Provide the [X, Y] coordinate of the cell's center where the given text is located.  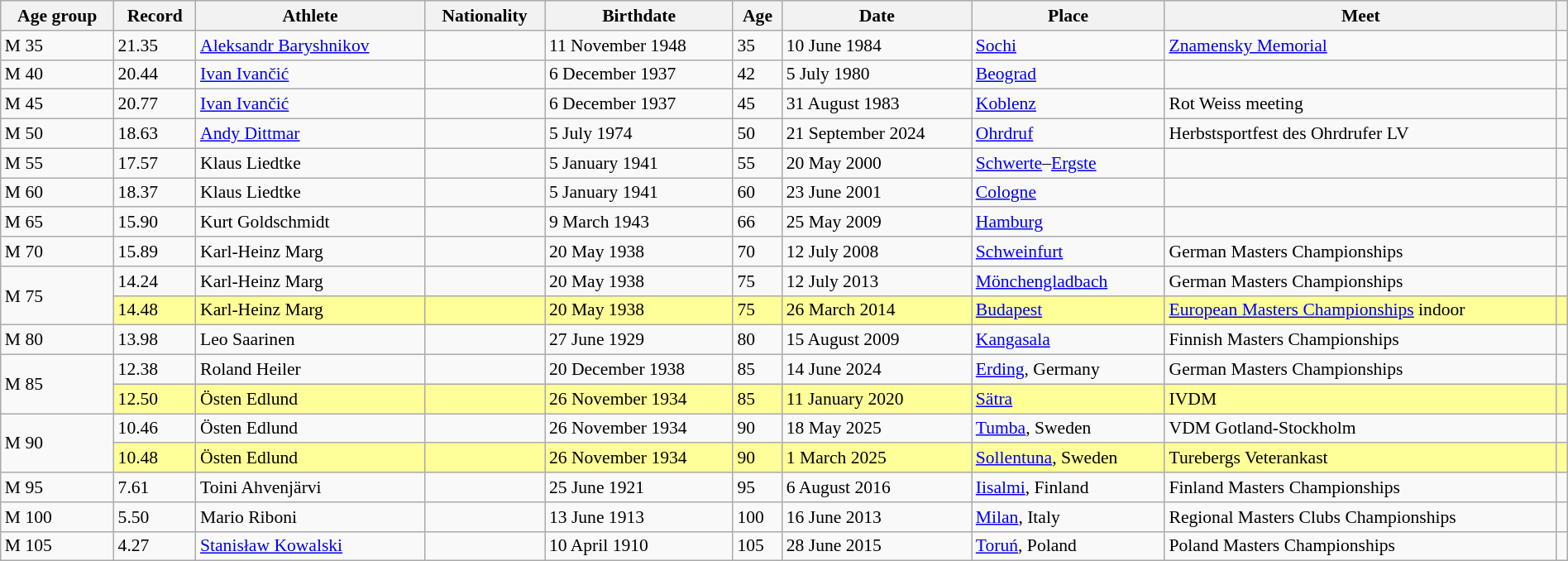
M 90 [58, 444]
Roland Heiler [310, 370]
10 April 1910 [639, 546]
26 March 2014 [877, 310]
Sochi [1068, 46]
Place [1068, 16]
Leo Saarinen [310, 340]
11 January 2020 [877, 399]
Budapest [1068, 310]
Poland Masters Championships [1360, 546]
16 June 2013 [877, 517]
23 June 2001 [877, 193]
Nationality [485, 16]
20.44 [155, 74]
Mario Riboni [310, 517]
12.50 [155, 399]
55 [758, 163]
18.63 [155, 134]
25 May 2009 [877, 223]
Finland Masters Championships [1360, 487]
M 75 [58, 296]
15.90 [155, 223]
M 70 [58, 252]
Age group [58, 16]
25 June 1921 [639, 487]
Athlete [310, 16]
14.48 [155, 310]
7.61 [155, 487]
12.38 [155, 370]
M 60 [58, 193]
45 [758, 104]
10 June 1984 [877, 46]
Record [155, 16]
Koblenz [1068, 104]
95 [758, 487]
Age [758, 16]
Tumba, Sweden [1068, 429]
Kangasala [1068, 340]
Aleksandr Baryshnikov [310, 46]
Znamensky Memorial [1360, 46]
Andy Dittmar [310, 134]
VDM Gotland-Stockholm [1360, 429]
1 March 2025 [877, 458]
28 June 2015 [877, 546]
Toruń, Poland [1068, 546]
18 May 2025 [877, 429]
21.35 [155, 46]
Kurt Goldschmidt [310, 223]
50 [758, 134]
70 [758, 252]
9 March 1943 [639, 223]
Rot Weiss meeting [1360, 104]
15 August 2009 [877, 340]
M 65 [58, 223]
M 40 [58, 74]
31 August 1983 [877, 104]
42 [758, 74]
80 [758, 340]
10.48 [155, 458]
5 July 1974 [639, 134]
6 August 2016 [877, 487]
20 May 2000 [877, 163]
Regional Masters Clubs Championships [1360, 517]
12 July 2013 [877, 281]
20.77 [155, 104]
Sätra [1068, 399]
Ohrdruf [1068, 134]
14 June 2024 [877, 370]
Date [877, 16]
Turebergs Veterankast [1360, 458]
Iisalmi, Finland [1068, 487]
Erding, Germany [1068, 370]
Beograd [1068, 74]
Stanisław Kowalski [310, 546]
Schwerte–Ergste [1068, 163]
European Masters Championships indoor [1360, 310]
20 December 1938 [639, 370]
66 [758, 223]
10.46 [155, 429]
100 [758, 517]
11 November 1948 [639, 46]
M 50 [58, 134]
Herbstsportfest des Ohrdrufer LV [1360, 134]
Mönchengladbach [1068, 281]
M 100 [58, 517]
5 July 1980 [877, 74]
12 July 2008 [877, 252]
27 June 1929 [639, 340]
18.37 [155, 193]
5.50 [155, 517]
Finnish Masters Championships [1360, 340]
13.98 [155, 340]
Toini Ahvenjärvi [310, 487]
15.89 [155, 252]
13 June 1913 [639, 517]
Meet [1360, 16]
M 80 [58, 340]
M 105 [58, 546]
Birthdate [639, 16]
Hamburg [1068, 223]
4.27 [155, 546]
17.57 [155, 163]
Schweinfurt [1068, 252]
M 95 [58, 487]
21 September 2024 [877, 134]
IVDM [1360, 399]
M 35 [58, 46]
M 55 [58, 163]
M 45 [58, 104]
14.24 [155, 281]
105 [758, 546]
M 85 [58, 384]
Cologne [1068, 193]
Milan, Italy [1068, 517]
60 [758, 193]
Sollentuna, Sweden [1068, 458]
35 [758, 46]
